Extract the [X, Y] coordinate from the center of the cell holding the provided text.  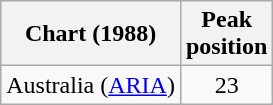
Australia (ARIA) [91, 85]
23 [226, 85]
Peakposition [226, 34]
Chart (1988) [91, 34]
